Return the [x, y] coordinate for the center point of the cell that contains the specified text.  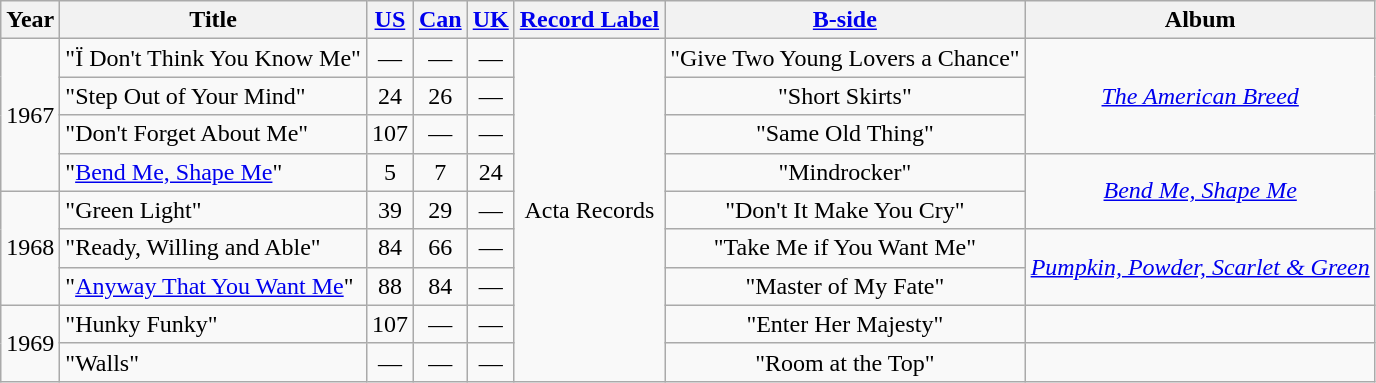
66 [440, 248]
"Don't Forget About Me" [214, 134]
"Master of My Fate" [845, 286]
Year [30, 20]
26 [440, 96]
"Short Skirts" [845, 96]
5 [390, 172]
"Room at the Top" [845, 362]
1968 [30, 248]
"Ready, Willing and Able" [214, 248]
39 [390, 210]
"Anyway That You Want Me" [214, 286]
Acta Records [589, 210]
Pumpkin, Powder, Scarlet & Green [1200, 267]
"Green Light" [214, 210]
1969 [30, 343]
B-side [845, 20]
"Bend Me, Shape Me" [214, 172]
"Ï Don't Think You Know Me" [214, 58]
The American Breed [1200, 96]
"Take Me if You Want Me" [845, 248]
29 [440, 210]
"Step Out of Your Mind" [214, 96]
Record Label [589, 20]
88 [390, 286]
US [390, 20]
7 [440, 172]
"Hunky Funky" [214, 324]
"Same Old Thing" [845, 134]
1967 [30, 115]
"Mindrocker" [845, 172]
"Enter Her Majesty" [845, 324]
"Don't It Make You Cry" [845, 210]
Can [440, 20]
Title [214, 20]
UK [490, 20]
"Give Two Young Lovers a Chance" [845, 58]
Album [1200, 20]
"Walls" [214, 362]
Bend Me, Shape Me [1200, 191]
